Provide the [X, Y] coordinate of the cell's center where the given text is located.  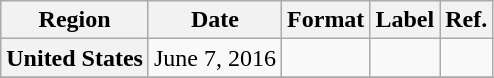
Ref. [466, 20]
June 7, 2016 [214, 58]
Region [75, 20]
Label [405, 20]
Date [214, 20]
United States [75, 58]
Format [326, 20]
